For the text-containing cell, return its midpoint in (x, y) coordinate format. 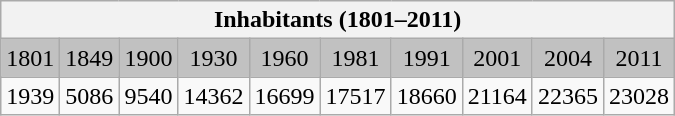
16699 (284, 96)
2011 (638, 58)
1981 (356, 58)
17517 (356, 96)
Inhabitants (1801–2011) (338, 20)
21164 (497, 96)
1900 (148, 58)
18660 (426, 96)
1960 (284, 58)
1930 (214, 58)
22365 (568, 96)
1801 (30, 58)
1991 (426, 58)
1849 (90, 58)
2004 (568, 58)
5086 (90, 96)
23028 (638, 96)
1939 (30, 96)
14362 (214, 96)
2001 (497, 58)
9540 (148, 96)
